Pinpoint the cell where the given text exists, returning its (X, Y) midpoint coordinate. 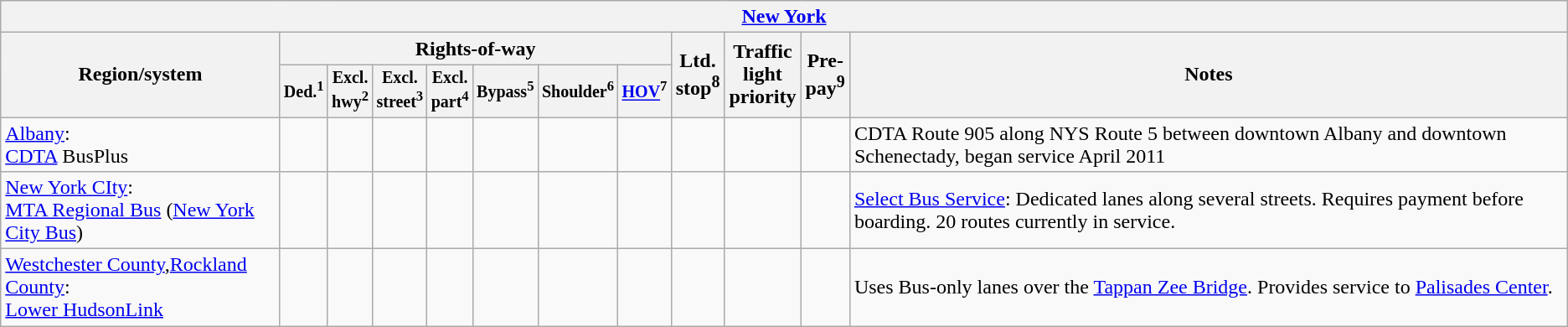
Shoulder6 (578, 91)
New York (784, 17)
Uses Bus-only lanes over the Tappan Zee Bridge. Provides service to Palisades Center. (1208, 288)
Pre-pay9 (825, 75)
Excl.street3 (400, 91)
Excl.part4 (450, 91)
Westchester County,Rockland County:Lower HudsonLink (141, 288)
Select Bus Service: Dedicated lanes along several streets. Requires payment before boarding. 20 routes currently in service. (1208, 210)
Notes (1208, 75)
Bypass5 (505, 91)
Ltd.stop8 (698, 75)
Excl.hwy2 (350, 91)
New York CIty:MTA Regional Bus (New York City Bus) (141, 210)
HOV7 (645, 91)
Ded.1 (303, 91)
Albany:CDTA BusPlus (141, 144)
Trafficlightpriority (762, 75)
CDTA Route 905 along NYS Route 5 between downtown Albany and downtown Schenectady, began service April 2011 (1208, 144)
Region/system (141, 75)
Rights-of-way (476, 49)
